Find where the given text appears and provide that cell's center as [X, Y] coordinate. 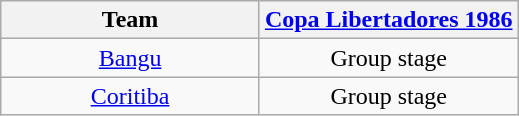
Team [130, 20]
Bangu [130, 58]
Coritiba [130, 96]
Copa Libertadores 1986 [388, 20]
